Find where the given text appears and provide that cell's center as (x, y) coordinate. 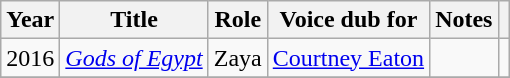
Gods of Egypt (134, 58)
Role (238, 20)
Zaya (238, 58)
Courtney Eaton (348, 58)
Notes (464, 20)
2016 (30, 58)
Year (30, 20)
Voice dub for (348, 20)
Title (134, 20)
